Extract the (X, Y) coordinate from the center of the cell holding the provided text.  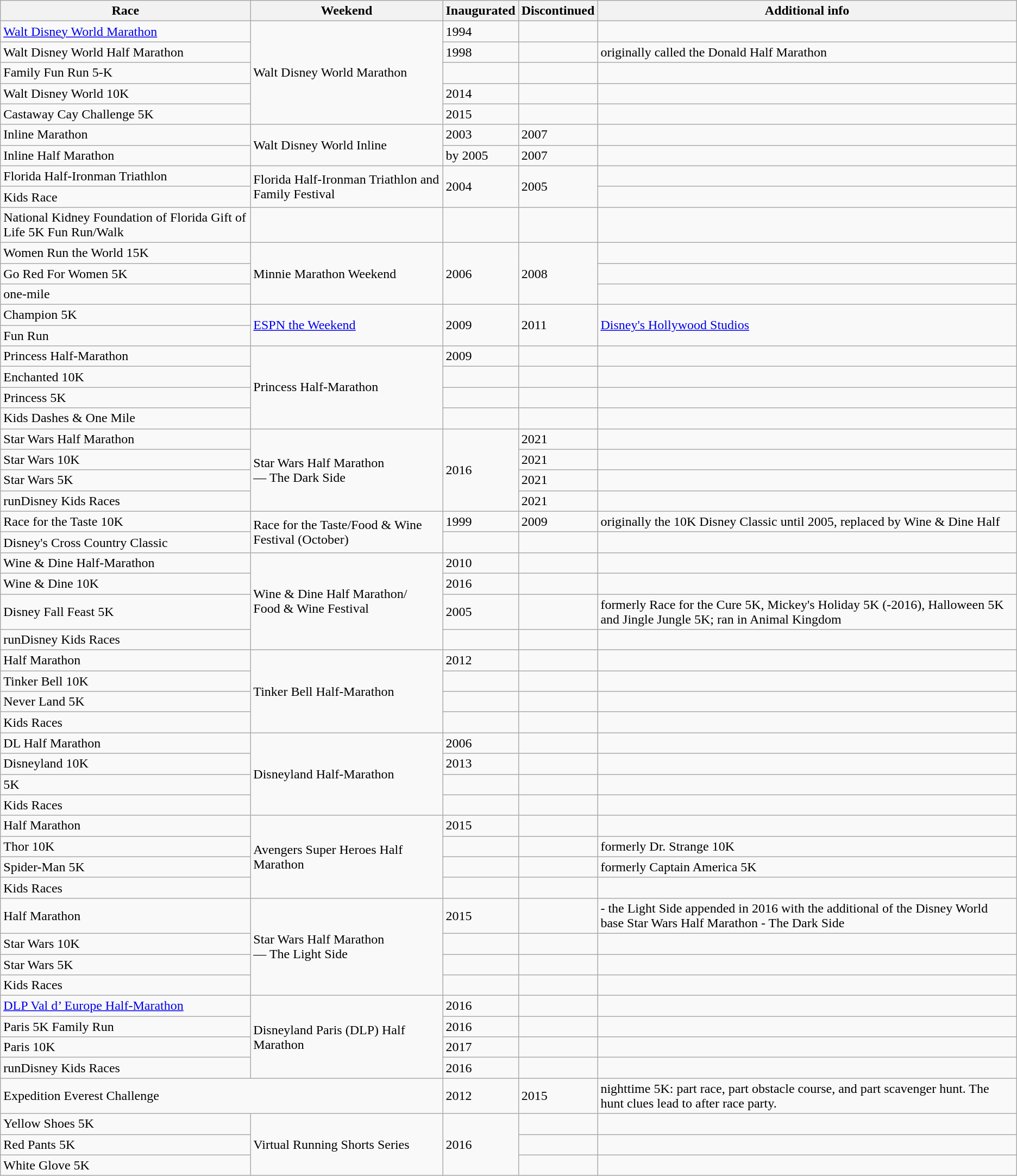
Weekend (347, 11)
Paris 5K Family Run (125, 1027)
2004 (480, 186)
2014 (480, 93)
2010 (480, 563)
Expedition Everest Challenge (222, 1096)
Inline Marathon (125, 135)
Avengers Super Heroes Half Marathon (347, 857)
Princess 5K (125, 398)
Inaugurated (480, 11)
Castaway Cay Challenge 5K (125, 114)
2008 (558, 273)
DL Half Marathon (125, 743)
originally the 10K Disney Classic until 2005, replaced by Wine & Dine Half (807, 521)
Inline Half Marathon (125, 155)
Walt Disney World Half Marathon (125, 52)
Disney Fall Feast 5K (125, 612)
Disneyland 10K (125, 764)
Additional info (807, 11)
2017 (480, 1047)
Star Wars Half Marathon— The Dark Side (347, 470)
formerly Captain America 5K (807, 867)
Kids Dashes & One Mile (125, 418)
Family Fun Run 5-K (125, 73)
Disney's Cross Country Classic (125, 542)
ESPN the Weekend (347, 325)
Wine & Dine Half Marathon/Food & Wine Festival (347, 601)
by 2005 (480, 155)
Virtual Running Shorts Series (347, 1144)
Discontinued (558, 11)
Never Land 5K (125, 702)
Yellow Shoes 5K (125, 1124)
DLP Val d’ Europe Half-Marathon (125, 1006)
1994 (480, 32)
Wine & Dine 10K (125, 583)
2011 (558, 325)
Red Pants 5K (125, 1144)
Tinker Bell 10K (125, 681)
formerly Dr. Strange 10K (807, 846)
1998 (480, 52)
Tinker Bell Half-Marathon (347, 691)
- the Light Side appended in 2016 with the additional of the Disney World base Star Wars Half Marathon - The Dark Side (807, 916)
Champion 5K (125, 315)
Spider-Man 5K (125, 867)
Thor 10K (125, 846)
Wine & Dine Half-Marathon (125, 563)
Race (125, 11)
National Kidney Foundation of Florida Gift of Life 5K Fun Run/Walk (125, 225)
Disneyland Paris (DLP) Half Marathon (347, 1037)
1999 (480, 521)
one-mile (125, 294)
Race for the Taste 10K (125, 521)
White Glove 5K (125, 1165)
Disney's Hollywood Studios (807, 325)
formerly Race for the Cure 5K, Mickey's Holiday 5K (-2016), Halloween 5K and Jingle Jungle 5K; ran in Animal Kingdom (807, 612)
Minnie Marathon Weekend (347, 273)
Florida Half-Ironman Triathlon (125, 176)
Kids Race (125, 197)
5K (125, 784)
Women Run the World 15K (125, 253)
Race for the Taste/Food & Wine Festival (October) (347, 532)
2003 (480, 135)
Florida Half-Ironman Triathlon and Family Festival (347, 186)
Enchanted 10K (125, 377)
originally called the Donald Half Marathon (807, 52)
Star Wars Half Marathon (125, 439)
Paris 10K (125, 1047)
Walt Disney World Inline (347, 145)
Go Red For Women 5K (125, 273)
Walt Disney World 10K (125, 93)
Fun Run (125, 336)
Disneyland Half-Marathon (347, 774)
Star Wars Half Marathon— The Light Side (347, 946)
2013 (480, 764)
nighttime 5K: part race, part obstacle course, and part scavenger hunt. The hunt clues lead to after race party. (807, 1096)
